Find where the given text appears and provide that cell's center as [X, Y] coordinate. 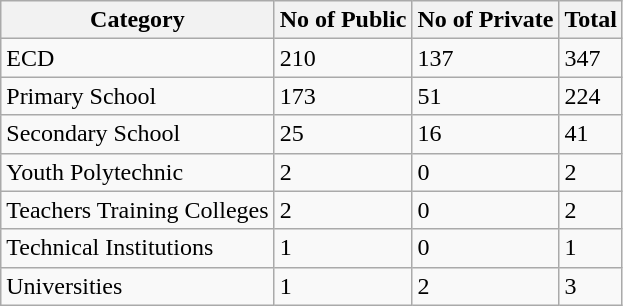
224 [591, 96]
16 [486, 134]
Category [138, 20]
No of Public [343, 20]
Teachers Training Colleges [138, 210]
Primary School [138, 96]
Youth Polytechnic [138, 172]
Technical Institutions [138, 248]
210 [343, 58]
No of Private [486, 20]
Total [591, 20]
347 [591, 58]
51 [486, 96]
3 [591, 286]
137 [486, 58]
173 [343, 96]
ECD [138, 58]
41 [591, 134]
25 [343, 134]
Universities [138, 286]
Secondary School [138, 134]
